Locate the cell with the specified text and output its (X, Y) center coordinate. 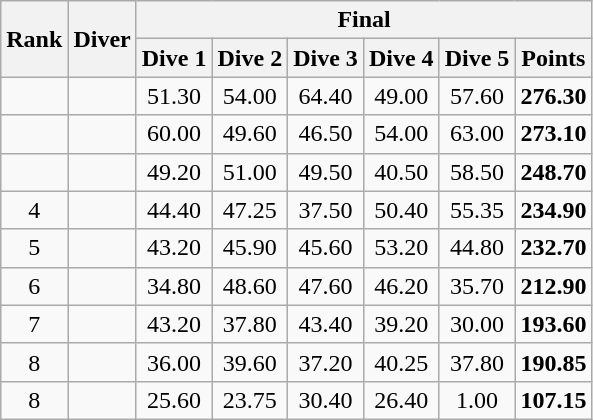
44.80 (477, 248)
39.60 (250, 362)
4 (34, 210)
7 (34, 324)
5 (34, 248)
Dive 4 (401, 58)
48.60 (250, 286)
51.30 (174, 96)
25.60 (174, 400)
273.10 (554, 134)
51.00 (250, 172)
276.30 (554, 96)
Diver (102, 39)
35.70 (477, 286)
1.00 (477, 400)
Dive 3 (326, 58)
63.00 (477, 134)
107.15 (554, 400)
46.50 (326, 134)
50.40 (401, 210)
49.60 (250, 134)
57.60 (477, 96)
Rank (34, 39)
49.00 (401, 96)
36.00 (174, 362)
49.20 (174, 172)
Dive 1 (174, 58)
53.20 (401, 248)
40.50 (401, 172)
44.40 (174, 210)
43.40 (326, 324)
46.20 (401, 286)
37.50 (326, 210)
6 (34, 286)
45.90 (250, 248)
193.60 (554, 324)
37.20 (326, 362)
40.25 (401, 362)
Final (364, 20)
248.70 (554, 172)
232.70 (554, 248)
30.40 (326, 400)
47.60 (326, 286)
212.90 (554, 286)
26.40 (401, 400)
30.00 (477, 324)
23.75 (250, 400)
49.50 (326, 172)
55.35 (477, 210)
190.85 (554, 362)
45.60 (326, 248)
234.90 (554, 210)
58.50 (477, 172)
Dive 2 (250, 58)
64.40 (326, 96)
39.20 (401, 324)
34.80 (174, 286)
60.00 (174, 134)
Dive 5 (477, 58)
Points (554, 58)
47.25 (250, 210)
